Find where the given text appears and provide that cell's center as [x, y] coordinate. 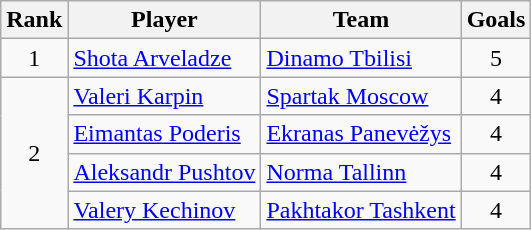
Player [164, 20]
Eimantas Poderis [164, 134]
Team [361, 20]
Shota Arveladze [164, 58]
1 [34, 58]
Pakhtakor Tashkent [361, 210]
Ekranas Panevėžys [361, 134]
5 [496, 58]
Spartak Moscow [361, 96]
Rank [34, 20]
2 [34, 153]
Norma Tallinn [361, 172]
Valery Kechinov [164, 210]
Aleksandr Pushtov [164, 172]
Goals [496, 20]
Dinamo Tbilisi [361, 58]
Valeri Karpin [164, 96]
